Search for the cell housing the specified text and yield its [X, Y] center coordinate. 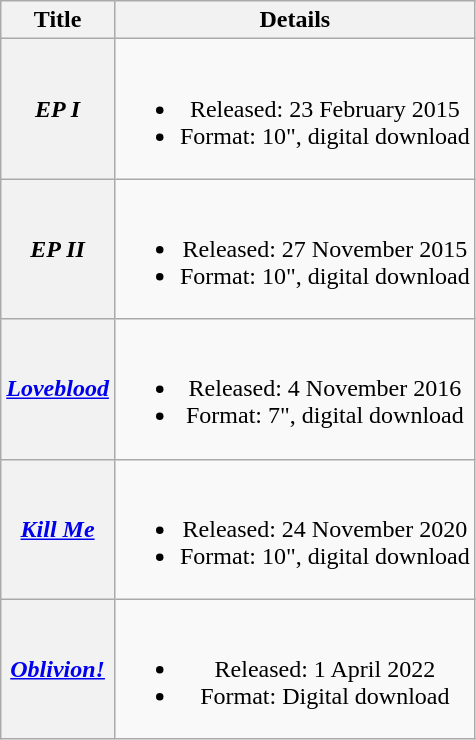
EP II [58, 249]
Oblivion! [58, 669]
Released: 27 November 2015Format: 10", digital download [294, 249]
EP I [58, 109]
Loveblood [58, 389]
Released: 4 November 2016Format: 7", digital download [294, 389]
Kill Me [58, 529]
Released: 24 November 2020Format: 10", digital download [294, 529]
Details [294, 20]
Released: 23 February 2015Format: 10", digital download [294, 109]
Released: 1 April 2022Format: Digital download [294, 669]
Title [58, 20]
